Provide the (x, y) coordinate of the cell's center where the given text is located.  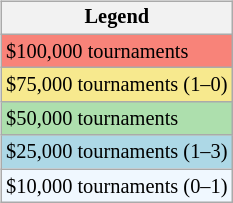
Legend (116, 18)
$25,000 tournaments (1–3) (116, 152)
$100,000 tournaments (116, 51)
$10,000 tournaments (0–1) (116, 186)
$75,000 tournaments (1–0) (116, 85)
$50,000 tournaments (116, 119)
